For the text-containing cell, return its midpoint in [X, Y] coordinate format. 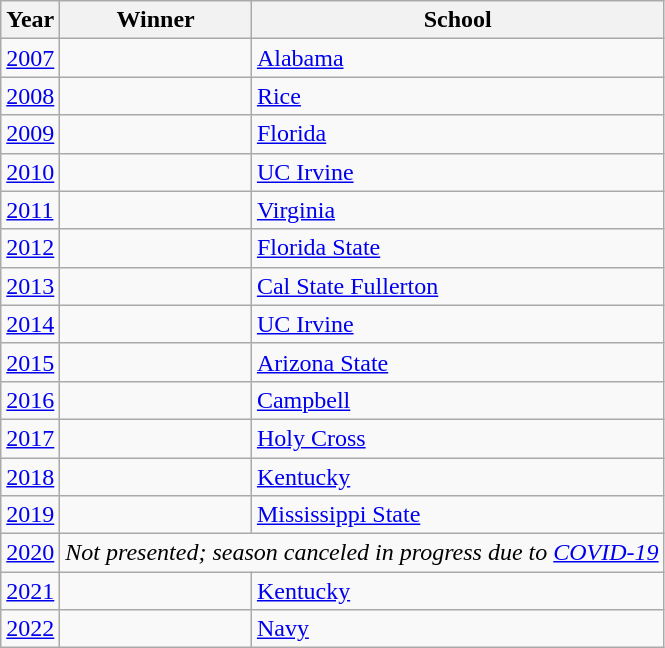
2007 [30, 58]
2016 [30, 400]
Year [30, 20]
2021 [30, 591]
Winner [156, 20]
Mississippi State [458, 515]
Arizona State [458, 362]
Alabama [458, 58]
Campbell [458, 400]
School [458, 20]
2008 [30, 96]
2013 [30, 286]
2020 [30, 553]
2019 [30, 515]
2018 [30, 477]
Rice [458, 96]
Florida [458, 134]
2017 [30, 438]
2011 [30, 210]
2012 [30, 248]
Virginia [458, 210]
Not presented; season canceled in progress due to COVID-19 [362, 553]
Cal State Fullerton [458, 286]
Florida State [458, 248]
2014 [30, 324]
Holy Cross [458, 438]
2015 [30, 362]
2010 [30, 172]
2009 [30, 134]
2022 [30, 629]
Navy [458, 629]
